Search for the cell housing the specified text and yield its (X, Y) center coordinate. 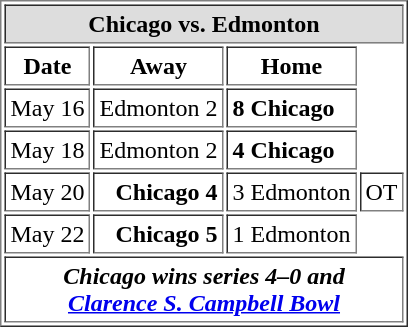
Home (291, 66)
Date (47, 66)
1 Edmonton (291, 234)
May 16 (47, 108)
4 Chicago (291, 150)
May 22 (47, 234)
May 18 (47, 150)
Chicago wins series 4–0 and Clarence S. Campbell Bowl (204, 289)
Chicago 5 (158, 234)
May 20 (47, 192)
Away (158, 66)
8 Chicago (291, 108)
Chicago 4 (158, 192)
3 Edmonton (291, 192)
OT (382, 192)
Chicago vs. Edmonton (204, 24)
